Identify which cell holds the provided text, then report its (x, y) central coordinate. 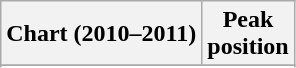
Chart (2010–2011) (102, 34)
Peakposition (248, 34)
